Extract the (x, y) coordinate from the center of the cell holding the provided text.  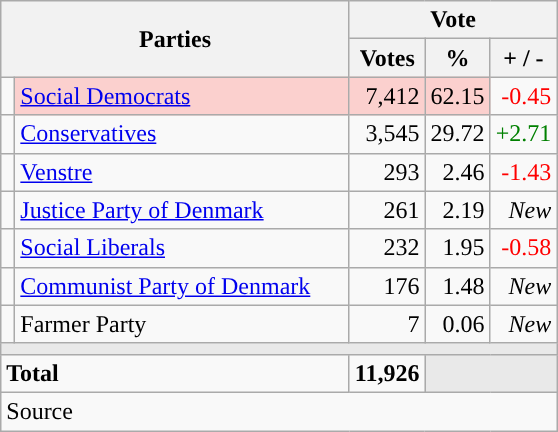
% (458, 58)
Source (279, 411)
7,412 (387, 96)
261 (387, 210)
Votes (387, 58)
Social Democrats (182, 96)
293 (387, 172)
-0.58 (524, 248)
Communist Party of Denmark (182, 286)
11,926 (387, 373)
0.06 (458, 324)
Vote (452, 20)
62.15 (458, 96)
Farmer Party (182, 324)
Total (176, 373)
7 (387, 324)
Social Liberals (182, 248)
176 (387, 286)
1.48 (458, 286)
Conservatives (182, 134)
Venstre (182, 172)
-1.43 (524, 172)
232 (387, 248)
3,545 (387, 134)
1.95 (458, 248)
2.46 (458, 172)
+ / - (524, 58)
29.72 (458, 134)
+2.71 (524, 134)
Justice Party of Denmark (182, 210)
Parties (176, 39)
-0.45 (524, 96)
2.19 (458, 210)
